Return (x, y) of the center of cell containing provided text 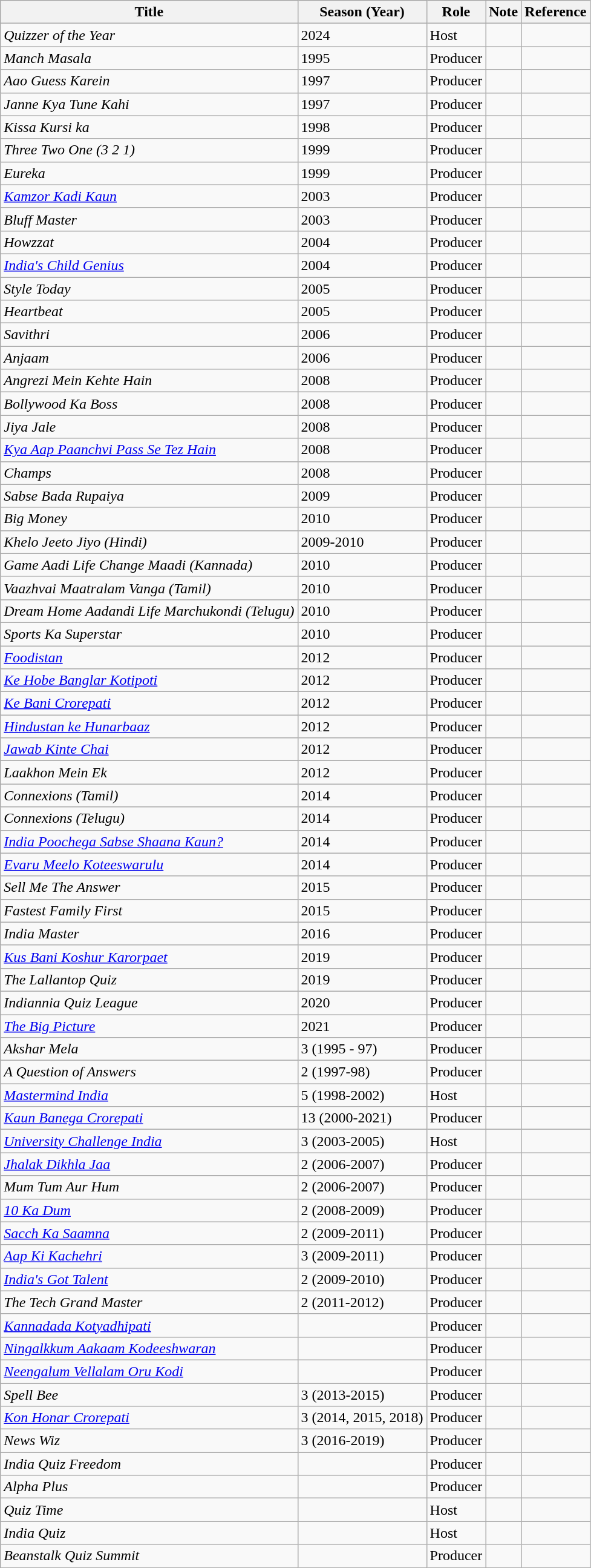
Ke Hobe Banglar Kotipoti (149, 680)
Heartbeat (149, 312)
Janne Kya Tune Kahi (149, 104)
Season (Year) (362, 12)
Indiannia Quiz League (149, 1003)
5 (1998-2002) (362, 1095)
Neengalum Vellalam Oru Kodi (149, 1371)
Quizzer of the Year (149, 35)
Sports Ka Superstar (149, 634)
A Question of Answers (149, 1072)
Mastermind India (149, 1095)
Bollywood Ka Boss (149, 404)
Connexions (Tamil) (149, 796)
13 (2000-2021) (362, 1118)
Ke Bani Crorepati (149, 703)
3 (2013-2015) (362, 1394)
2009 (362, 496)
2021 (362, 1026)
Sell Me The Answer (149, 888)
Eureka (149, 173)
Fastest Family First (149, 911)
India Quiz Freedom (149, 1464)
2024 (362, 35)
Vaazhvai Maatralam Vanga (Tamil) (149, 588)
Ningalkkum Aakaam Kodeeshwaran (149, 1348)
Alpha Plus (149, 1487)
Title (149, 12)
Dream Home Aadandi Life Marchukondi (Telugu) (149, 611)
Kamzor Kadi Kaun (149, 196)
The Big Picture (149, 1026)
Kannadada Kotyadhipati (149, 1325)
Manch Masala (149, 58)
3 (2014, 2015, 2018) (362, 1418)
2009-2010 (362, 542)
2 (2009-2010) (362, 1279)
2 (2011-2012) (362, 1302)
Big Money (149, 519)
1998 (362, 127)
3 (2016-2019) (362, 1441)
3 (2003-2005) (362, 1141)
3 (1995 - 97) (362, 1049)
Reference (555, 12)
Jiya Jale (149, 427)
Bluff Master (149, 219)
2 (2009-2011) (362, 1233)
Kaun Banega Crorepati (149, 1118)
Mum Tum Aur Hum (149, 1187)
Beanstalk Quiz Summit (149, 1556)
Sacch Ka Saamna (149, 1233)
Foodistan (149, 657)
Champs (149, 473)
Jawab Kinte Chai (149, 749)
Note (503, 12)
Kon Honar Crorepati (149, 1418)
Connexions (Telugu) (149, 819)
University Challenge India (149, 1141)
Savithri (149, 335)
Hindustan ke Hunarbaaz (149, 726)
India Quiz (149, 1533)
3 (2009-2011) (362, 1256)
Aap Ki Kachehri (149, 1256)
Game Aadi Life Change Maadi (Kannada) (149, 565)
The Lallantop Quiz (149, 980)
News Wiz (149, 1441)
2 (1997-98) (362, 1072)
Angrezi Mein Kehte Hain (149, 381)
Evaru Meelo Koteeswarulu (149, 865)
India's Child Genius (149, 265)
Laakhon Mein Ek (149, 772)
Role (456, 12)
Jhalak Dikhla Jaa (149, 1164)
10 Ka Dum (149, 1210)
India's Got Talent (149, 1279)
Aao Guess Karein (149, 81)
The Tech Grand Master (149, 1302)
Khelo Jeeto Jiyo (Hindi) (149, 542)
India Poochega Sabse Shaana Kaun? (149, 842)
2020 (362, 1003)
2 (2008-2009) (362, 1210)
2016 (362, 934)
Kus Bani Koshur Karorpaet (149, 957)
India Master (149, 934)
Akshar Mela (149, 1049)
Style Today (149, 289)
Spell Bee (149, 1394)
Anjaam (149, 358)
Kissa Kursi ka (149, 127)
Three Two One (3 2 1) (149, 150)
Howzzat (149, 242)
1995 (362, 58)
Sabse Bada Rupaiya (149, 496)
Quiz Time (149, 1510)
Kya Aap Paanchvi Pass Se Tez Hain (149, 450)
